Identify which cell holds the provided text, then report its [x, y] central coordinate. 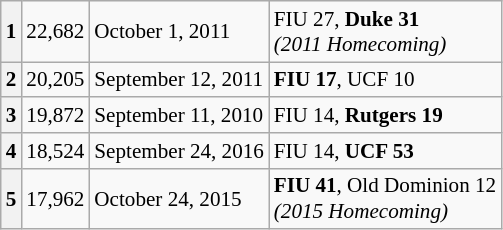
19,872 [55, 114]
FIU 17, UCF 10 [385, 80]
3 [12, 114]
22,682 [55, 32]
FIU 14, Rutgers 19 [385, 114]
5 [12, 198]
20,205 [55, 80]
18,524 [55, 150]
4 [12, 150]
1 [12, 32]
September 11, 2010 [178, 114]
September 24, 2016 [178, 150]
17,962 [55, 198]
FIU 41, Old Dominion 12(2015 Homecoming) [385, 198]
October 24, 2015 [178, 198]
FIU 27, Duke 31(2011 Homecoming) [385, 32]
FIU 14, UCF 53 [385, 150]
September 12, 2011 [178, 80]
October 1, 2011 [178, 32]
2 [12, 80]
